Identify which cell holds the provided text, then report its [x, y] central coordinate. 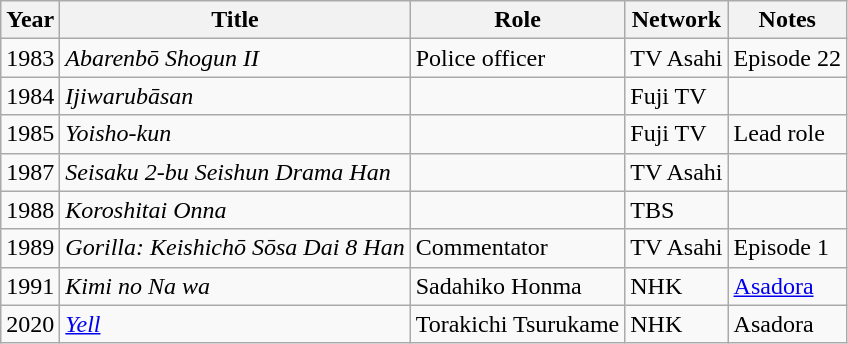
1985 [30, 134]
Episode 1 [787, 248]
1989 [30, 248]
Episode 22 [787, 58]
Lead role [787, 134]
Network [676, 20]
1991 [30, 286]
Police officer [518, 58]
Yoisho-kun [235, 134]
Year [30, 20]
Yell [235, 324]
Role [518, 20]
Torakichi Tsurukame [518, 324]
Seisaku 2-bu Seishun Drama Han [235, 172]
Ijiwarubāsan [235, 96]
1983 [30, 58]
Koroshitai Onna [235, 210]
TBS [676, 210]
Title [235, 20]
Kimi no Na wa [235, 286]
Gorilla: Keishichō Sōsa Dai 8 Han [235, 248]
Sadahiko Honma [518, 286]
1988 [30, 210]
Commentator [518, 248]
1984 [30, 96]
2020 [30, 324]
Abarenbō Shogun II [235, 58]
Notes [787, 20]
1987 [30, 172]
